Extract the (X, Y) coordinate from the center of the cell holding the provided text.  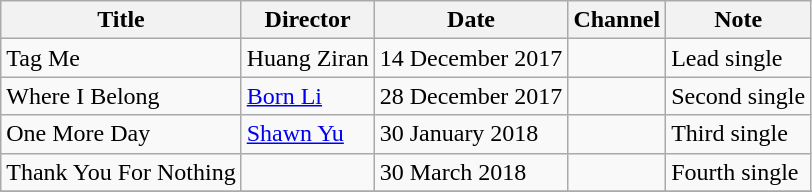
Lead single (738, 58)
Channel (617, 20)
Second single (738, 96)
Third single (738, 134)
Fourth single (738, 172)
30 January 2018 (471, 134)
Note (738, 20)
Thank You For Nothing (121, 172)
Where I Belong (121, 96)
30 March 2018 (471, 172)
14 December 2017 (471, 58)
Director (308, 20)
Date (471, 20)
Title (121, 20)
Shawn Yu (308, 134)
One More Day (121, 134)
28 December 2017 (471, 96)
Huang Ziran (308, 58)
Born Li (308, 96)
Tag Me (121, 58)
